Capture the cell that displays the provided text and extract its (X, Y) central coordinate. 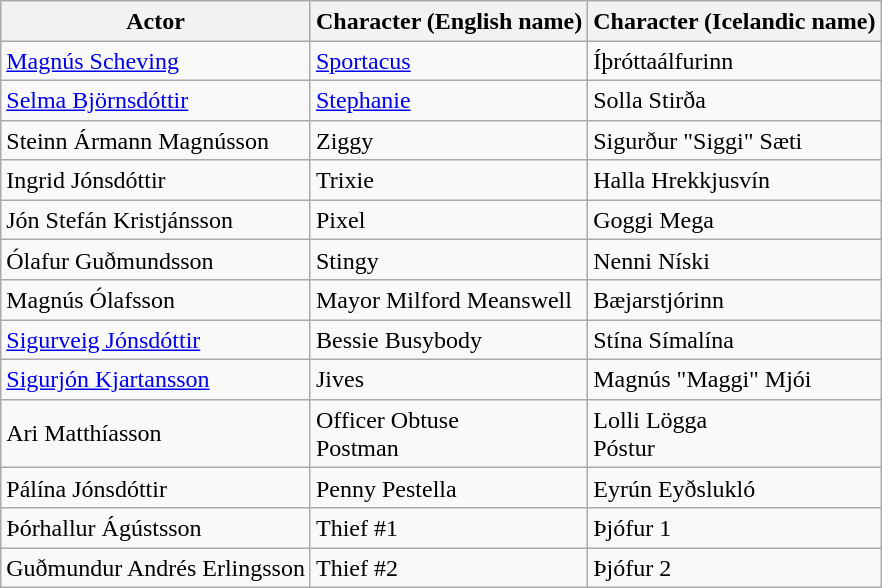
Ingrid Jónsdóttir (156, 180)
Goggi Mega (734, 220)
Þjófur 1 (734, 528)
Nenni Níski (734, 260)
Penny Pestella (448, 488)
Pixel (448, 220)
Þórhallur Ágústsson (156, 528)
Thief #1 (448, 528)
Magnús "Maggi" Mjói (734, 379)
Þjófur 2 (734, 568)
Bessie Busybody (448, 340)
Ólafur Guðmundsson (156, 260)
Sigurður "Siggi" Sæti (734, 140)
Guðmundur Andrés Erlingsson (156, 568)
Pálína Jónsdóttir (156, 488)
Stína Símalína (734, 340)
Ari Matthíasson (156, 434)
Officer ObtusePostman (448, 434)
Magnús Ólafsson (156, 300)
Bæjarstjórinn (734, 300)
Steinn Ármann Magnússon (156, 140)
Sigurveig Jónsdóttir (156, 340)
Magnús Scheving (156, 61)
Character (English name) (448, 21)
Jón Stefán Kristjánsson (156, 220)
Thief #2 (448, 568)
Ziggy (448, 140)
Character (Icelandic name) (734, 21)
Sportacus (448, 61)
Sigurjón Kjartansson (156, 379)
Trixie (448, 180)
Actor (156, 21)
Halla Hrekkjusvín (734, 180)
Mayor Milford Meanswell (448, 300)
Selma Björnsdóttir (156, 100)
Jives (448, 379)
Lolli LöggaPóstur (734, 434)
Eyrún Eyðslukló (734, 488)
Íþróttaálfurinn (734, 61)
Stephanie (448, 100)
Stingy (448, 260)
Solla Stirða (734, 100)
